Scan for the cell matching the given text and deliver its (X, Y) coordinate at center. 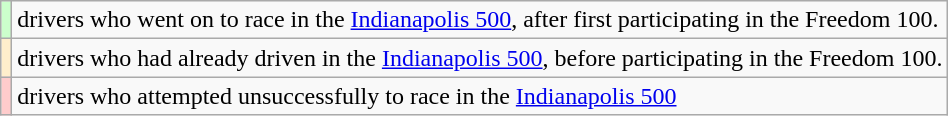
drivers who went on to race in the Indianapolis 500, after first participating in the Freedom 100. (480, 20)
drivers who had already driven in the Indianapolis 500, before participating in the Freedom 100. (480, 58)
drivers who attempted unsuccessfully to race in the Indianapolis 500 (480, 96)
